From the cell containing the given text, extract its center point as [x, y] coordinate. 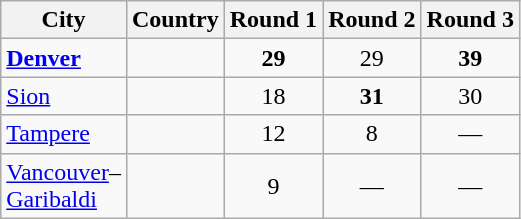
9 [273, 186]
30 [470, 96]
Round 2 [372, 20]
Denver [64, 58]
Round 3 [470, 20]
Country [175, 20]
31 [372, 96]
Round 1 [273, 20]
Vancouver–Garibaldi [64, 186]
39 [470, 58]
18 [273, 96]
8 [372, 134]
12 [273, 134]
City [64, 20]
Sion [64, 96]
Tampere [64, 134]
